Pinpoint the cell where the given text exists, returning its (X, Y) midpoint coordinate. 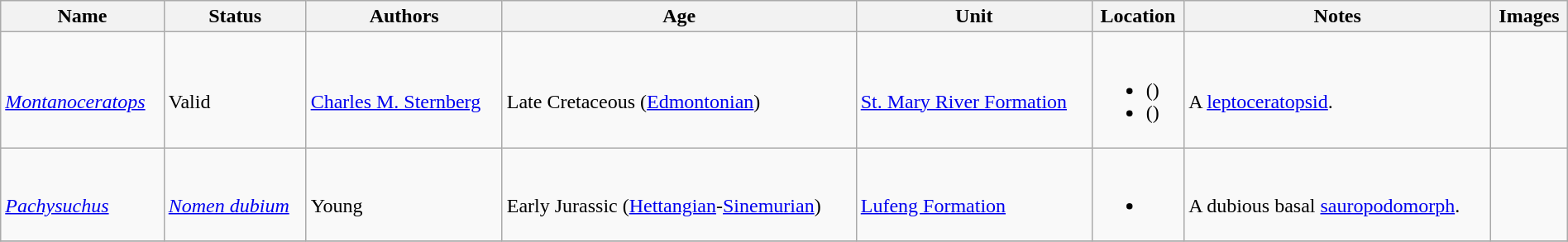
Unit (974, 17)
Lufeng Formation (974, 195)
A leptoceratopsid. (1338, 90)
Pachysuchus (83, 195)
Age (679, 17)
() () (1138, 90)
Images (1529, 17)
Location (1138, 17)
Montanoceratops (83, 90)
Name (83, 17)
Young (404, 195)
Notes (1338, 17)
Nomen dubium (235, 195)
Early Jurassic (Hettangian-Sinemurian) (679, 195)
Status (235, 17)
A dubious basal sauropodomorph. (1338, 195)
Authors (404, 17)
Late Cretaceous (Edmontonian) (679, 90)
St. Mary River Formation (974, 90)
Valid (235, 90)
Charles M. Sternberg (404, 90)
